Capture the cell that displays the provided text and extract its [X, Y] central coordinate. 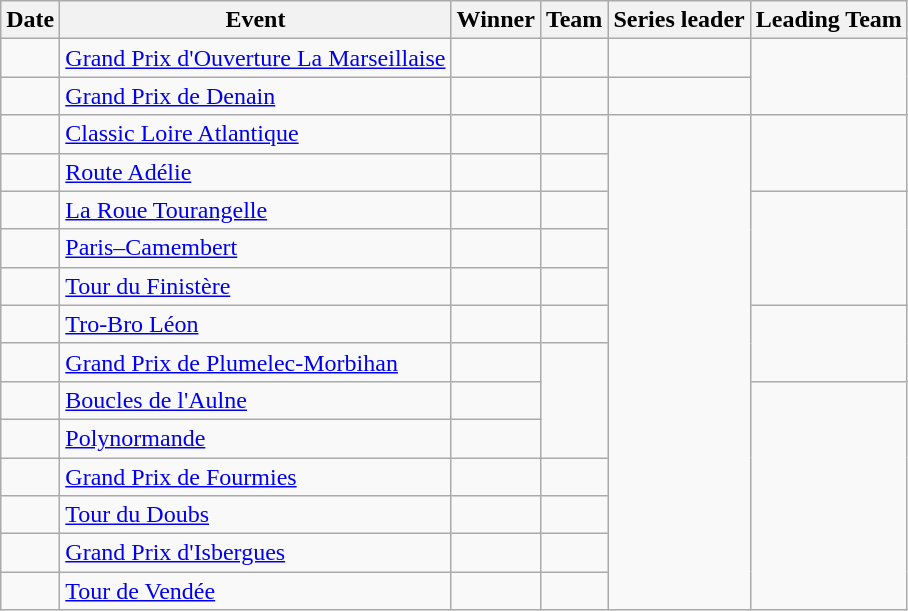
Grand Prix de Denain [256, 96]
Route Adélie [256, 172]
Winner [496, 20]
Event [256, 20]
Polynormande [256, 438]
Tour de Vendée [256, 591]
Series leader [679, 20]
Grand Prix d'Isbergues [256, 553]
Tro-Bro Léon [256, 324]
Date [30, 20]
Grand Prix de Fourmies [256, 477]
Classic Loire Atlantique [256, 134]
Grand Prix d'Ouverture La Marseillaise [256, 58]
Boucles de l'Aulne [256, 400]
Grand Prix de Plumelec-Morbihan [256, 362]
Tour du Finistère [256, 286]
Paris–Camembert [256, 248]
Leading Team [828, 20]
Tour du Doubs [256, 515]
Team [574, 20]
La Roue Tourangelle [256, 210]
